From the cell containing the given text, extract its center point as (X, Y) coordinate. 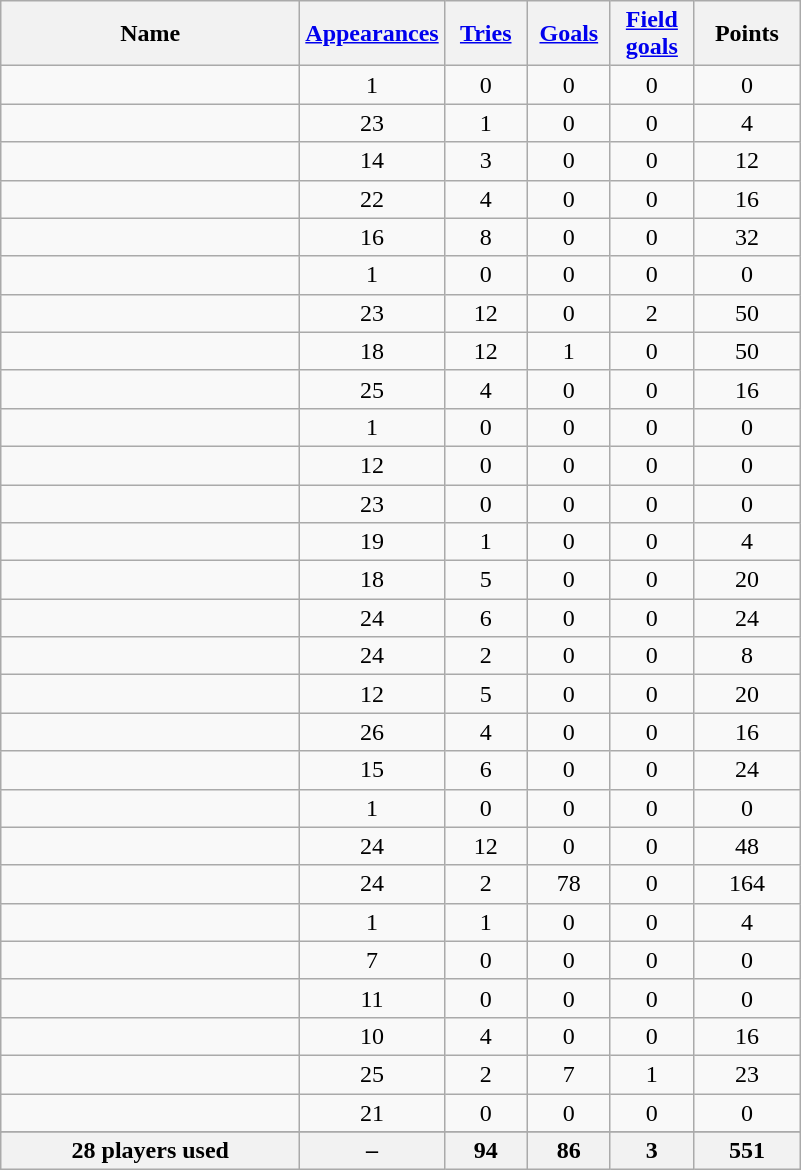
– (372, 1151)
48 (746, 846)
78 (568, 884)
Appearances (372, 34)
94 (486, 1151)
19 (372, 542)
22 (372, 199)
86 (568, 1151)
21 (372, 1113)
28 players used (150, 1151)
Tries (486, 34)
551 (746, 1151)
10 (372, 1036)
Name (150, 34)
14 (372, 161)
Field goals (652, 34)
32 (746, 237)
15 (372, 770)
Goals (568, 34)
11 (372, 998)
164 (746, 884)
26 (372, 732)
Points (746, 34)
